Pinpoint the cell where the given text exists, returning its [x, y] midpoint coordinate. 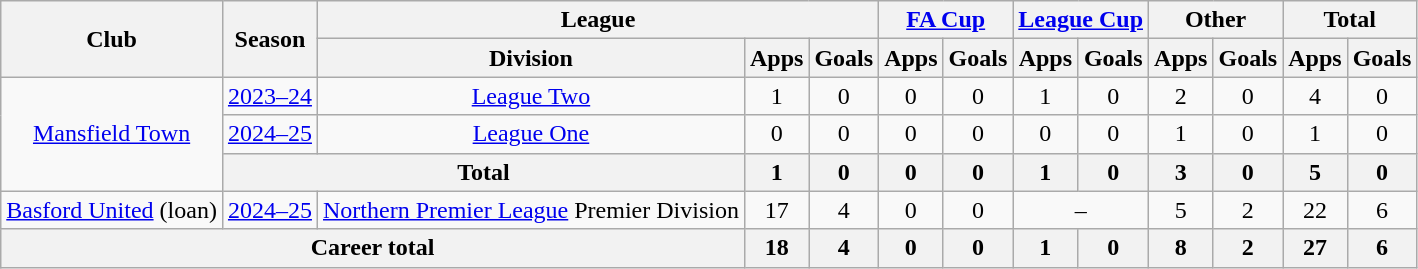
Club [112, 39]
Northern Premier League Premier Division [530, 210]
22 [1315, 210]
8 [1181, 248]
League Cup [1081, 20]
– [1081, 210]
League One [530, 134]
Season [270, 39]
League [598, 20]
Career total [373, 248]
2023–24 [270, 96]
3 [1181, 172]
27 [1315, 248]
Division [530, 58]
17 [776, 210]
Mansfield Town [112, 134]
Other [1216, 20]
League Two [530, 96]
FA Cup [946, 20]
Basford United (loan) [112, 210]
18 [776, 248]
